Pinpoint the cell where the given text exists, returning its (X, Y) midpoint coordinate. 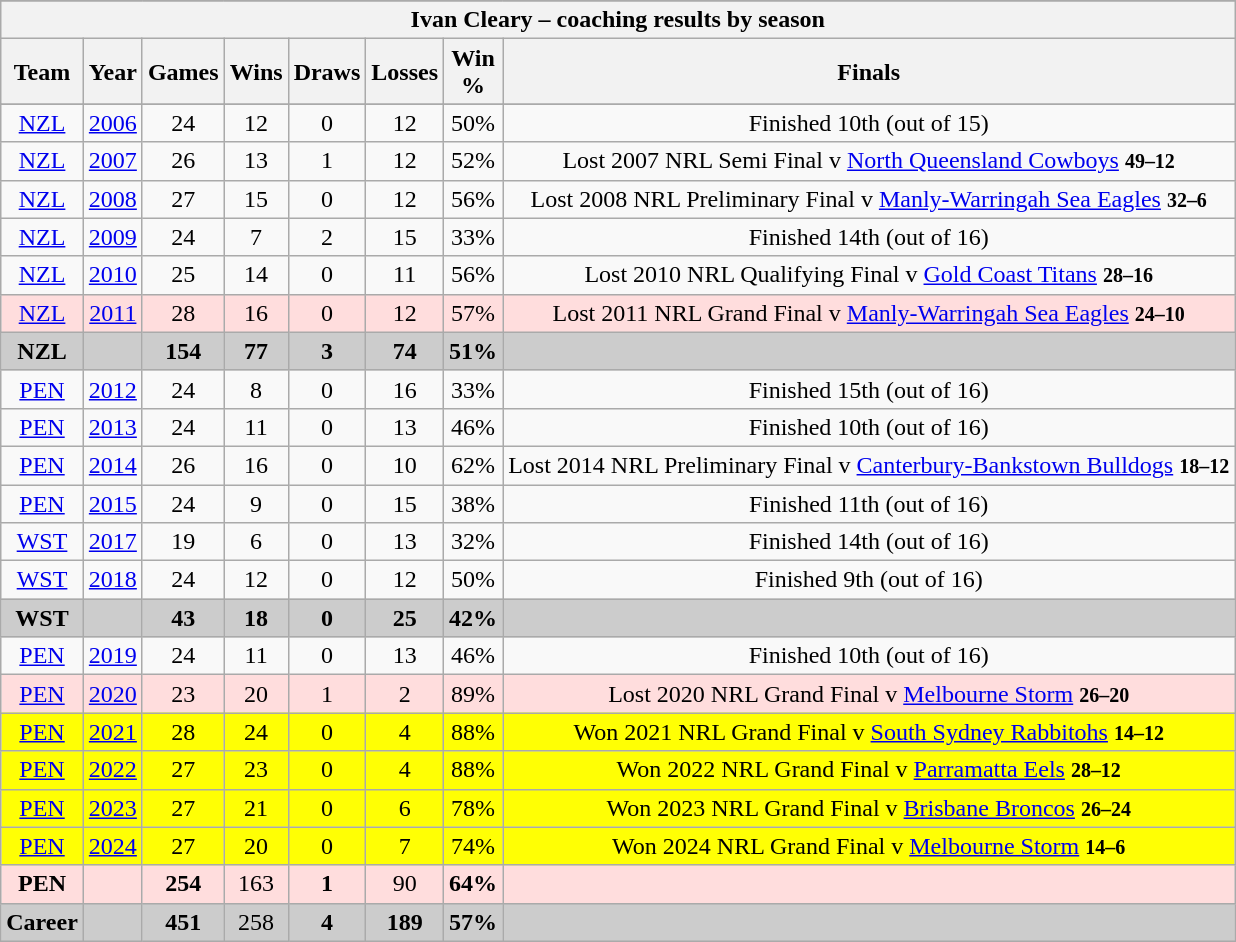
189 (405, 922)
Finals (869, 72)
14 (256, 275)
Won 2023 NRL Grand Final v Brisbane Broncos 26–24 (869, 808)
Lost 2020 NRL Grand Final v Melbourne Storm 26–20 (869, 694)
254 (183, 884)
64% (474, 884)
21 (256, 808)
2015 (112, 503)
Finished 11th (out of 16) (869, 503)
19 (183, 542)
Team (42, 72)
38% (474, 503)
52% (474, 161)
154 (183, 351)
2012 (112, 389)
2018 (112, 580)
18 (256, 618)
Finished 15th (out of 16) (869, 389)
2017 (112, 542)
89% (474, 694)
2008 (112, 199)
62% (474, 465)
Lost 2014 NRL Preliminary Final v Canterbury-Bankstown Bulldogs 18–12 (869, 465)
Finished 9th (out of 16) (869, 580)
Lost 2011 NRL Grand Final v Manly-Warringah Sea Eagles 24–10 (869, 313)
77 (256, 351)
74 (405, 351)
2023 (112, 808)
2010 (112, 275)
Finished 10th (out of 15) (869, 123)
8 (256, 389)
Draws (327, 72)
Lost 2007 NRL Semi Final v North Queensland Cowboys 49–12 (869, 161)
90 (405, 884)
Won 2021 NRL Grand Final v South Sydney Rabbitohs 14–12 (869, 732)
10 (405, 465)
42% (474, 618)
258 (256, 922)
Lost 2010 NRL Qualifying Final v Gold Coast Titans 28–16 (869, 275)
2014 (112, 465)
Wins (256, 72)
Games (183, 72)
Lost 2008 NRL Preliminary Final v Manly-Warringah Sea Eagles 32–6 (869, 199)
2007 (112, 161)
451 (183, 922)
2022 (112, 770)
2021 (112, 732)
9 (256, 503)
78% (474, 808)
2009 (112, 237)
2019 (112, 656)
3 (327, 351)
Ivan Cleary – coaching results by season (618, 20)
2006 (112, 123)
2013 (112, 427)
Losses (405, 72)
43 (183, 618)
Career (42, 922)
163 (256, 884)
2020 (112, 694)
Won 2022 NRL Grand Final v Parramatta Eels 28–12 (869, 770)
32% (474, 542)
Win % (474, 72)
Won 2024 NRL Grand Final v Melbourne Storm 14–6 (869, 846)
Year (112, 72)
74% (474, 846)
2011 (112, 313)
51% (474, 351)
2024 (112, 846)
